Provide the [X, Y] coordinate of the cell's center where the given text is located.  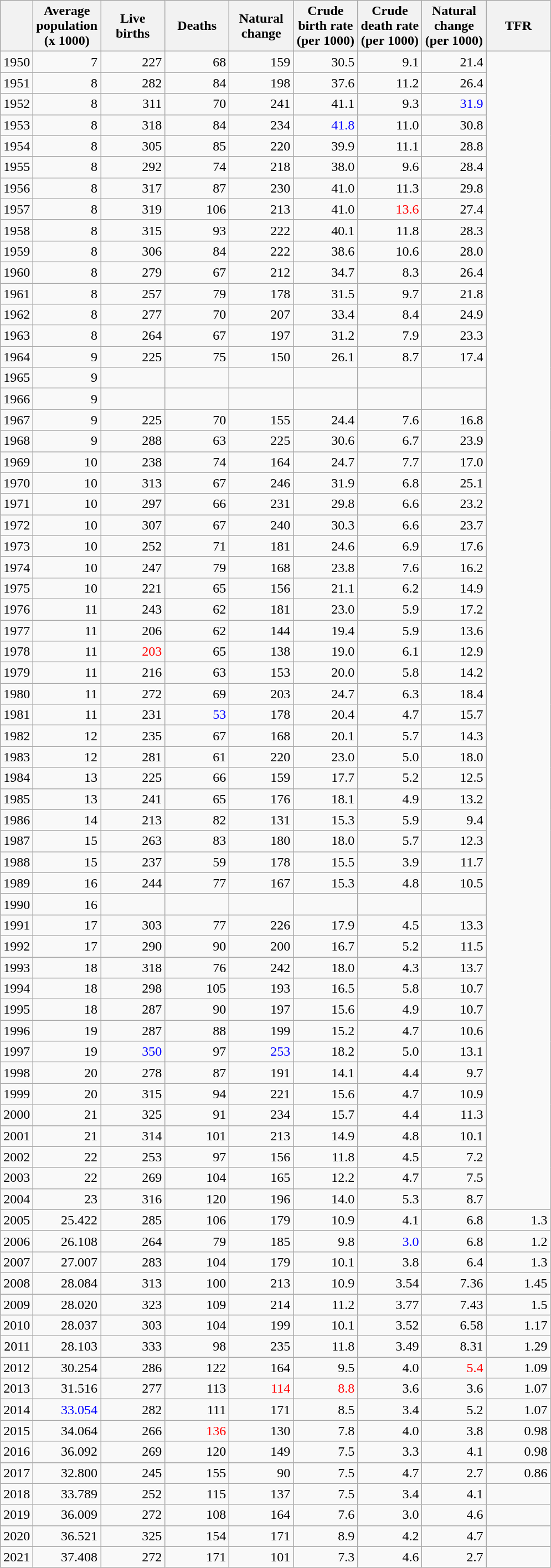
2013 [17, 1389]
2014 [17, 1410]
292 [133, 167]
12.5 [454, 778]
1973 [17, 546]
7.3 [326, 1557]
24.6 [326, 546]
1.2 [518, 1241]
1998 [17, 1073]
185 [261, 1241]
27.007 [67, 1262]
37.408 [67, 1557]
1.09 [518, 1368]
38.6 [326, 251]
176 [261, 799]
83 [197, 841]
3.9 [390, 862]
244 [133, 883]
2021 [17, 1557]
1969 [17, 462]
14.2 [454, 673]
286 [133, 1368]
59 [197, 862]
257 [133, 294]
1965 [17, 378]
21.1 [326, 588]
Natural change (per 1000) [454, 26]
263 [133, 841]
36.521 [67, 1536]
7.9 [390, 336]
1990 [17, 904]
2006 [17, 1241]
306 [133, 251]
2020 [17, 1536]
21.8 [454, 294]
40.1 [326, 230]
53 [197, 715]
1999 [17, 1094]
13.7 [454, 968]
1972 [17, 525]
82 [197, 820]
41.8 [326, 125]
17.4 [454, 357]
4.3 [390, 968]
6.58 [454, 1326]
230 [261, 188]
2019 [17, 1515]
85 [197, 146]
17.2 [454, 609]
3.3 [390, 1452]
30.3 [326, 525]
2008 [17, 1283]
12.9 [454, 652]
1995 [17, 1010]
214 [261, 1304]
8.9 [326, 1536]
20.4 [326, 715]
2011 [17, 1347]
316 [133, 1199]
4.2 [390, 1536]
191 [261, 1073]
12.3 [454, 841]
26.108 [67, 1241]
30.8 [454, 125]
31.2 [326, 336]
196 [261, 1199]
69 [197, 694]
131 [261, 820]
6.2 [390, 588]
298 [133, 989]
16.8 [454, 420]
8.3 [390, 272]
3.54 [390, 1283]
6.3 [390, 694]
1971 [17, 504]
165 [261, 1178]
8.8 [326, 1389]
19.4 [326, 630]
38.0 [326, 167]
8.31 [454, 1347]
23.2 [454, 504]
91 [197, 1115]
7.8 [326, 1431]
153 [261, 673]
9.8 [326, 1241]
34.064 [67, 1431]
6.7 [390, 441]
154 [197, 1536]
122 [197, 1368]
88 [197, 1031]
11.5 [454, 946]
30.254 [67, 1368]
1975 [17, 588]
3.49 [390, 1347]
266 [133, 1431]
105 [197, 989]
130 [261, 1431]
23.7 [454, 525]
9.5 [326, 1368]
1978 [17, 652]
31.5 [326, 294]
319 [133, 209]
5.3 [390, 1199]
11.1 [390, 146]
1.45 [518, 1283]
226 [261, 925]
17.6 [454, 546]
2018 [17, 1494]
1967 [17, 420]
1989 [17, 883]
28.0 [454, 251]
14 [67, 820]
20.0 [326, 673]
76 [197, 968]
1955 [17, 167]
1961 [17, 294]
24.9 [454, 315]
28.4 [454, 167]
283 [133, 1262]
6.9 [390, 546]
1986 [17, 820]
1966 [17, 399]
1.29 [518, 1347]
21.4 [454, 62]
9.3 [390, 104]
9.4 [454, 820]
18.2 [326, 1052]
Deaths [197, 26]
13.3 [454, 925]
13.2 [454, 799]
317 [133, 188]
1962 [17, 315]
8.4 [390, 315]
1982 [17, 736]
323 [133, 1304]
1996 [17, 1031]
18.4 [454, 694]
27.4 [454, 209]
28.020 [67, 1304]
7.43 [454, 1304]
1977 [17, 630]
311 [133, 104]
1968 [17, 441]
9.6 [390, 167]
14.1 [326, 1073]
33.4 [326, 315]
1983 [17, 757]
1964 [17, 357]
33.789 [67, 1494]
137 [261, 1494]
1960 [17, 272]
207 [261, 315]
TFR [518, 26]
1.17 [518, 1326]
20.1 [326, 736]
14.0 [326, 1199]
1956 [17, 188]
288 [133, 441]
93 [197, 230]
37.6 [326, 83]
1976 [17, 609]
149 [261, 1452]
16.7 [326, 946]
144 [261, 630]
31.516 [67, 1389]
68 [197, 62]
1954 [17, 146]
240 [261, 525]
2012 [17, 1368]
111 [197, 1410]
2000 [17, 1115]
242 [261, 968]
246 [261, 483]
9.1 [390, 62]
16.2 [454, 567]
23 [67, 1199]
34.7 [326, 272]
333 [133, 1347]
297 [133, 504]
150 [261, 357]
1959 [17, 251]
28.8 [454, 146]
1991 [17, 925]
2007 [17, 1262]
307 [133, 525]
71 [197, 546]
108 [197, 1515]
32.800 [67, 1473]
Live births [133, 26]
1997 [17, 1052]
114 [261, 1389]
2003 [17, 1178]
28.3 [454, 230]
167 [261, 883]
28.103 [67, 1347]
28.037 [67, 1326]
Natural change [261, 26]
113 [197, 1389]
33.054 [67, 1410]
11.7 [454, 862]
15.5 [326, 862]
1963 [17, 336]
30.5 [326, 62]
94 [197, 1094]
6.4 [454, 1262]
109 [197, 1304]
290 [133, 946]
2010 [17, 1326]
1985 [17, 799]
1974 [17, 567]
1951 [17, 83]
25.1 [454, 483]
1953 [17, 125]
Crude death rate (per 1000) [390, 26]
39.9 [326, 146]
136 [197, 1431]
2015 [17, 1431]
314 [133, 1136]
3.52 [390, 1326]
2002 [17, 1157]
2001 [17, 1136]
281 [133, 757]
7 [67, 62]
98 [197, 1347]
16.5 [326, 989]
15.2 [326, 1031]
243 [133, 609]
23.9 [454, 441]
26.1 [326, 357]
305 [133, 146]
1980 [17, 694]
278 [133, 1073]
350 [133, 1052]
17.9 [326, 925]
8.5 [326, 1410]
25.422 [67, 1220]
23.8 [326, 567]
1.5 [518, 1304]
13.1 [454, 1052]
193 [261, 989]
7.36 [454, 1283]
2004 [17, 1199]
61 [197, 757]
7.7 [390, 462]
1979 [17, 673]
30.6 [326, 441]
238 [133, 462]
206 [133, 630]
216 [133, 673]
180 [261, 841]
36.092 [67, 1452]
19.0 [326, 652]
212 [261, 272]
1970 [17, 483]
1957 [17, 209]
28.084 [67, 1283]
6.1 [390, 652]
1950 [17, 62]
279 [133, 272]
1994 [17, 989]
138 [261, 652]
0.86 [518, 1473]
285 [133, 1220]
2017 [17, 1473]
2005 [17, 1220]
23.3 [454, 336]
200 [261, 946]
227 [133, 62]
1988 [17, 862]
24.4 [326, 420]
1952 [17, 104]
2009 [17, 1304]
17.0 [454, 462]
1958 [17, 230]
1992 [17, 946]
1984 [17, 778]
218 [261, 167]
10.5 [454, 883]
12.2 [326, 1178]
18.1 [326, 799]
Average population (x 1000) [67, 26]
7.2 [454, 1157]
247 [133, 567]
17.7 [326, 778]
2016 [17, 1452]
14.3 [454, 736]
Crude birth rate (per 1000) [326, 26]
115 [197, 1494]
245 [133, 1473]
36.009 [67, 1515]
1981 [17, 715]
5.4 [454, 1368]
100 [197, 1283]
237 [133, 862]
41.1 [326, 104]
1987 [17, 841]
75 [197, 357]
198 [261, 83]
3.77 [390, 1304]
1993 [17, 968]
11.0 [390, 125]
